Determine the [x, y] coordinate at the center of the cell enclosing the given text.  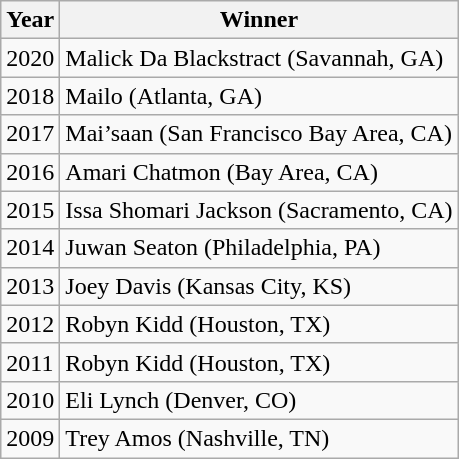
2013 [30, 286]
2009 [30, 438]
Juwan Seaton (Philadelphia, PA) [259, 248]
2016 [30, 172]
Year [30, 20]
2010 [30, 400]
2018 [30, 96]
Joey Davis (Kansas City, KS) [259, 286]
2011 [30, 362]
Amari Chatmon (Bay Area, CA) [259, 172]
2014 [30, 248]
Trey Amos (Nashville, TN) [259, 438]
Mai’saan (San Francisco Bay Area, CA) [259, 134]
2017 [30, 134]
Eli Lynch (Denver, CO) [259, 400]
2012 [30, 324]
2020 [30, 58]
Issa Shomari Jackson (Sacramento, CA) [259, 210]
Malick Da Blackstract (Savannah, GA) [259, 58]
Mailo (Atlanta, GA) [259, 96]
2015 [30, 210]
Winner [259, 20]
